Find where the given text appears and provide that cell's center as [X, Y] coordinate. 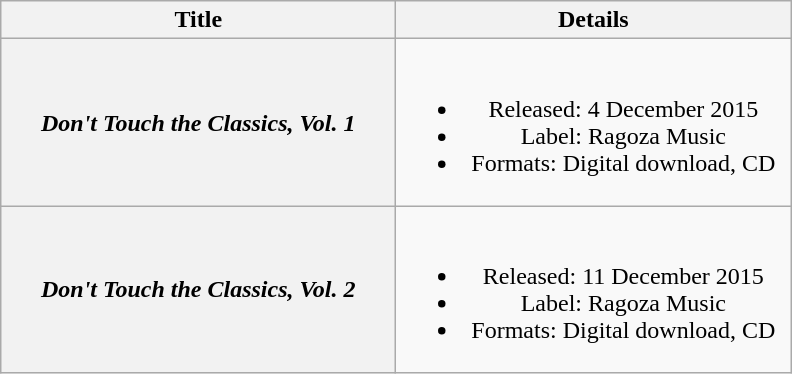
Title [198, 20]
Released: 11 December 2015Label: Ragoza MusicFormats: Digital download, CD [594, 290]
Released: 4 December 2015Label: Ragoza MusicFormats: Digital download, CD [594, 122]
Don't Touch the Classics, Vol. 1 [198, 122]
Don't Touch the Classics, Vol. 2 [198, 290]
Details [594, 20]
